Output the (X, Y) coordinate of the center of the cell containing the given text.  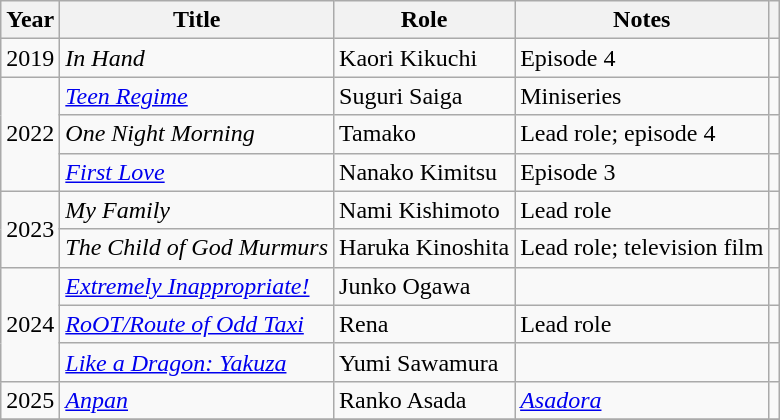
Kaori Kikuchi (424, 58)
First Love (197, 172)
Lead role; television film (642, 248)
Ranko Asada (424, 400)
2022 (30, 134)
My Family (197, 210)
Tamako (424, 134)
One Night Morning (197, 134)
Episode 3 (642, 172)
Teen Regime (197, 96)
The Child of God Murmurs (197, 248)
Lead role; episode 4 (642, 134)
Haruka Kinoshita (424, 248)
RoOT/Route of Odd Taxi (197, 324)
Nami Kishimoto (424, 210)
Nanako Kimitsu (424, 172)
Rena (424, 324)
Year (30, 20)
Episode 4 (642, 58)
Role (424, 20)
2023 (30, 229)
Anpan (197, 400)
In Hand (197, 58)
Junko Ogawa (424, 286)
Extremely Inappropriate! (197, 286)
2024 (30, 324)
Like a Dragon: Yakuza (197, 362)
2025 (30, 400)
2019 (30, 58)
Miniseries (642, 96)
Title (197, 20)
Asadora (642, 400)
Suguri Saiga (424, 96)
Notes (642, 20)
Yumi Sawamura (424, 362)
